Locate the cell with the specified text and output its (x, y) center coordinate. 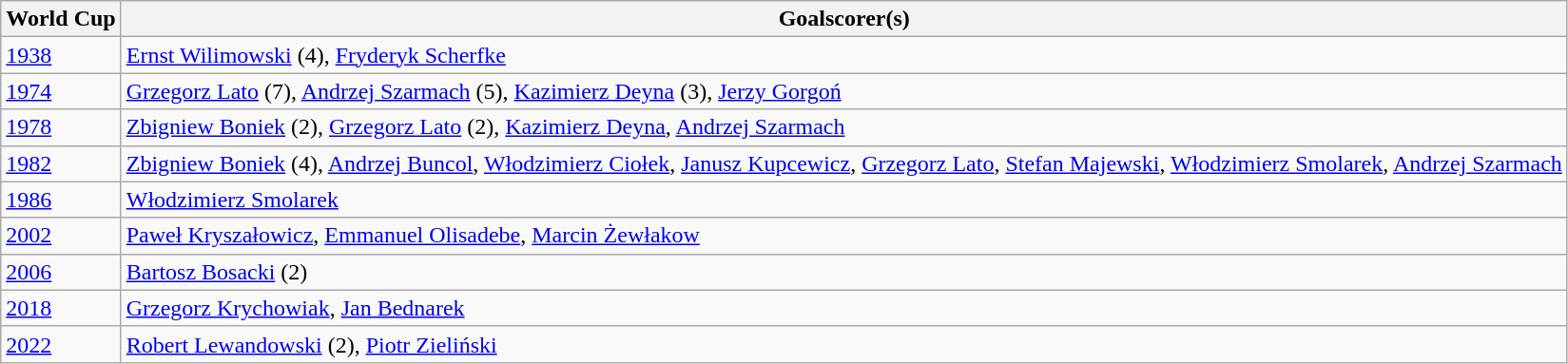
Włodzimierz Smolarek (844, 200)
2006 (61, 272)
2018 (61, 308)
Paweł Kryszałowicz, Emmanuel Olisadebe, Marcin Żewłakow (844, 236)
Zbigniew Boniek (4), Andrzej Buncol, Włodzimierz Ciołek, Janusz Kupcewicz, Grzegorz Lato, Stefan Majewski, Włodzimierz Smolarek, Andrzej Szarmach (844, 163)
2022 (61, 344)
Bartosz Bosacki (2) (844, 272)
Zbigniew Boniek (2), Grzegorz Lato (2), Kazimierz Deyna, Andrzej Szarmach (844, 127)
1986 (61, 200)
Grzegorz Lato (7), Andrzej Szarmach (5), Kazimierz Deyna (3), Jerzy Gorgoń (844, 91)
Robert Lewandowski (2), Piotr Zieliński (844, 344)
2002 (61, 236)
1938 (61, 55)
1974 (61, 91)
World Cup (61, 19)
Ernst Wilimowski (4), Fryderyk Scherfke (844, 55)
Grzegorz Krychowiak, Jan Bednarek (844, 308)
Goalscorer(s) (844, 19)
1982 (61, 163)
1978 (61, 127)
